Output the (X, Y) coordinate of the center of the cell containing the given text.  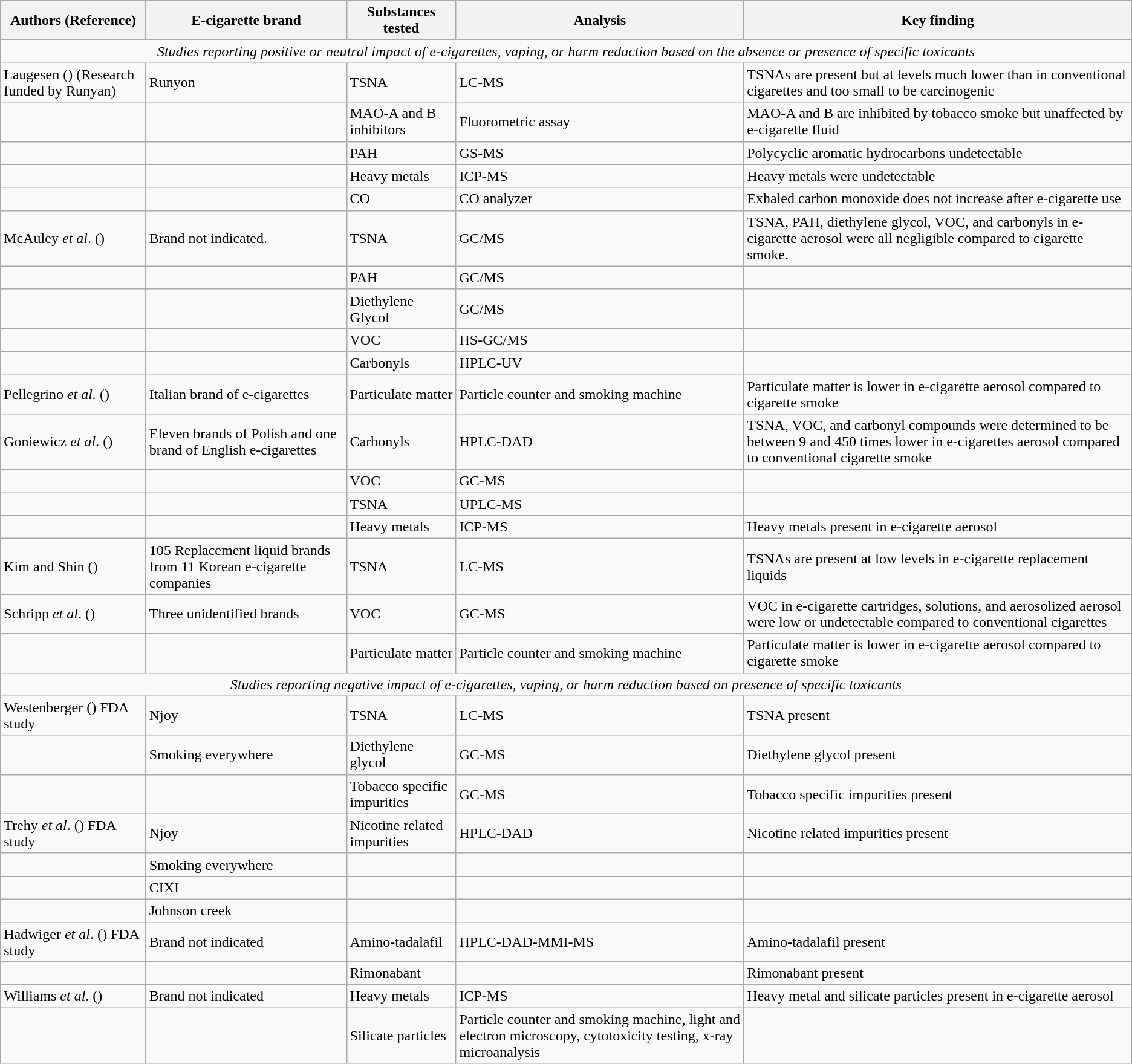
105 Replacement liquid brands from 11 Korean e-cigarette companies (246, 566)
Substances tested (402, 21)
Amino-tadalafil present (938, 942)
Italian brand of e-cigarettes (246, 394)
Authors (Reference) (73, 21)
Fluorometric assay (600, 122)
Key finding (938, 21)
Pellegrino et al. () (73, 394)
UPLC-MS (600, 504)
Brand not indicated. (246, 238)
Diethylene glycol present (938, 754)
Runyon (246, 82)
Laugesen () (Research funded by Runyan) (73, 82)
MAO-A and B inhibitors (402, 122)
TSNAs are present at low levels in e-cigarette replacement liquids (938, 566)
Analysis (600, 21)
Studies reporting positive or neutral impact of e-cigarettes, vaping, or harm reduction based on the absence or presence of specific toxicants (566, 51)
Tobacco specific impurities present (938, 794)
GS-MS (600, 153)
Nicotine related impurities present (938, 833)
Three unidentified brands (246, 614)
TSNA, PAH, diethylene glycol, VOC, and carbonyls in e-cigarette aerosol were all negligible compared to cigarette smoke. (938, 238)
Polycyclic aromatic hydrocarbons undetectable (938, 153)
McAuley et al. () (73, 238)
HPLC-DAD-MMI-MS (600, 942)
TSNAs are present but at levels much lower than in conventional cigarettes and too small to be carcinogenic (938, 82)
Goniewicz et al. () (73, 442)
Rimonabant (402, 973)
HPLC-UV (600, 363)
E-cigarette brand (246, 21)
Studies reporting negative impact of e-cigarettes, vaping, or harm reduction based on presence of specific toxicants (566, 684)
CO (402, 199)
CO analyzer (600, 199)
Hadwiger et al. () FDA study (73, 942)
CIXI (246, 887)
Particle counter and smoking machine, light and electron microscopy, cytotoxicity testing, x-ray microanalysis (600, 1036)
Heavy metals present in e-cigarette aerosol (938, 527)
Tobacco specific impurities (402, 794)
Trehy et al. () FDA study (73, 833)
Rimonabant present (938, 973)
VOC in e-cigarette cartridges, solutions, and aerosolized aerosol were low or undetectable compared to conventional cigarettes (938, 614)
Johnson creek (246, 910)
Eleven brands of Polish and one brand of English e-cigarettes (246, 442)
Silicate particles (402, 1036)
HS-GC/MS (600, 340)
Diethylene glycol (402, 754)
Amino-tadalafil (402, 942)
Exhaled carbon monoxide does not increase after e-cigarette use (938, 199)
Westenberger () FDA study (73, 716)
Heavy metals were undetectable (938, 176)
MAO-A and B are inhibited by tobacco smoke but unaffected by e-cigarette fluid (938, 122)
TSNA present (938, 716)
Kim and Shin () (73, 566)
Diethylene Glycol (402, 308)
Williams et al. () (73, 996)
Heavy metal and silicate particles present in e-cigarette aerosol (938, 996)
Nicotine related impurities (402, 833)
Schripp et al. () (73, 614)
